Locate the cell with the specified text and output its (x, y) center coordinate. 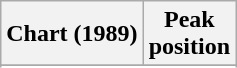
Chart (1989) (72, 34)
Peakposition (189, 34)
